Identify which cell holds the provided text, then report its (X, Y) central coordinate. 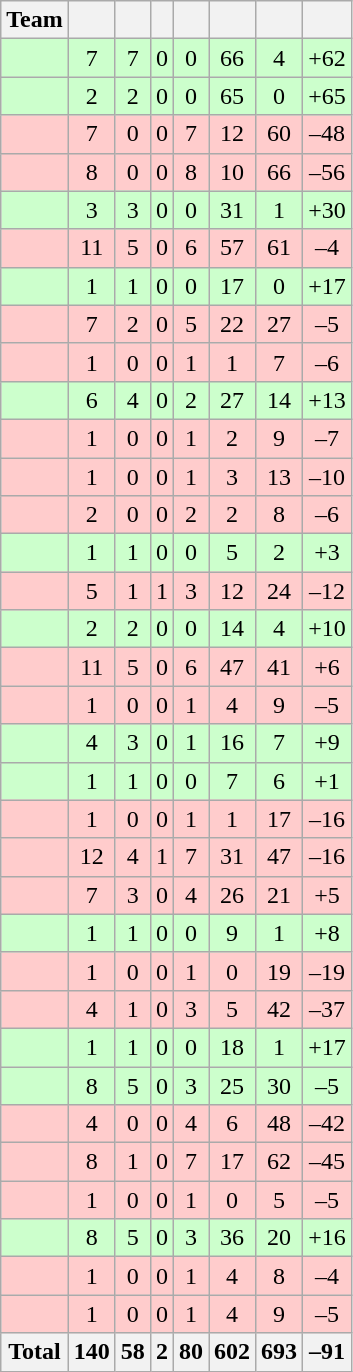
–10 (328, 477)
693 (280, 1352)
41 (280, 667)
13 (280, 477)
65 (232, 96)
22 (232, 324)
–12 (328, 591)
10 (232, 172)
57 (232, 248)
+1 (328, 781)
–48 (328, 134)
+8 (328, 933)
20 (280, 1238)
60 (280, 134)
Team (35, 20)
48 (280, 1124)
+9 (328, 743)
+16 (328, 1238)
61 (280, 248)
+3 (328, 553)
19 (280, 971)
–19 (328, 971)
–45 (328, 1162)
25 (232, 1085)
–91 (328, 1352)
30 (280, 1085)
18 (232, 1047)
–56 (328, 172)
Total (35, 1352)
–7 (328, 438)
+30 (328, 210)
26 (232, 895)
+65 (328, 96)
21 (280, 895)
24 (280, 591)
602 (232, 1352)
+5 (328, 895)
62 (280, 1162)
58 (132, 1352)
–42 (328, 1124)
+10 (328, 629)
+6 (328, 667)
+62 (328, 58)
42 (280, 1009)
36 (232, 1238)
–37 (328, 1009)
140 (92, 1352)
80 (190, 1352)
+13 (328, 400)
16 (232, 743)
